Output the (x, y) coordinate of the center of the cell containing the given text.  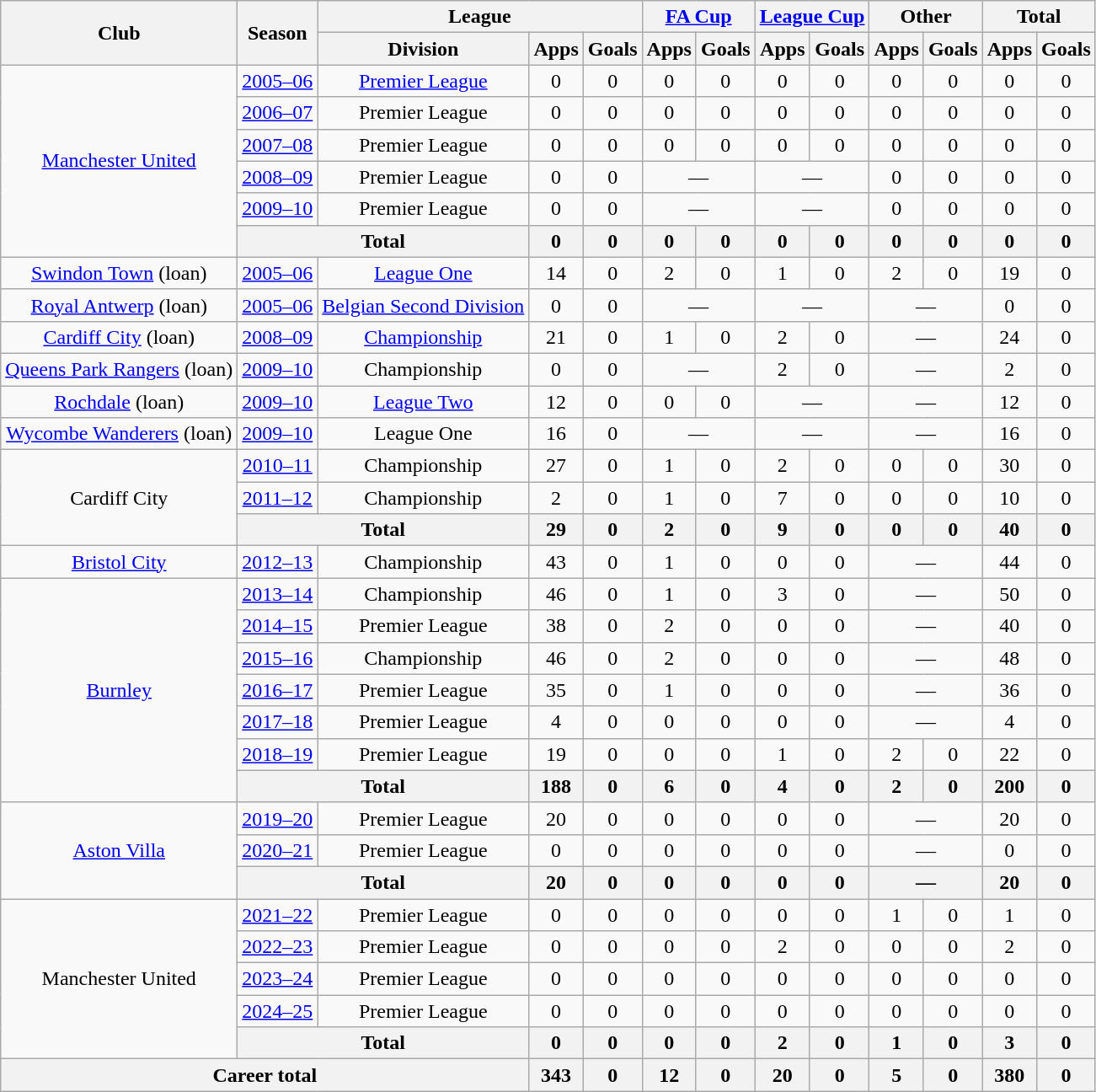
FA Cup (698, 17)
Career total (265, 1075)
36 (1009, 690)
2017–18 (278, 722)
Other (926, 17)
Bristol City (120, 562)
21 (556, 337)
2018–19 (278, 754)
200 (1009, 786)
43 (556, 562)
6 (669, 786)
Swindon Town (loan) (120, 273)
Club (120, 33)
7 (782, 498)
Cardiff City (loan) (120, 337)
League (480, 17)
2011–12 (278, 498)
14 (556, 273)
Belgian Second Division (423, 305)
44 (1009, 562)
50 (1009, 594)
Aston Villa (120, 850)
380 (1009, 1075)
2012–13 (278, 562)
League Two (423, 402)
5 (896, 1075)
Rochdale (loan) (120, 402)
343 (556, 1075)
Burnley (120, 690)
Cardiff City (120, 498)
2016–17 (278, 690)
Season (278, 33)
2006–07 (278, 113)
2007–08 (278, 145)
2010–11 (278, 466)
2023–24 (278, 979)
2014–15 (278, 626)
188 (556, 786)
2019–20 (278, 818)
30 (1009, 466)
2021–22 (278, 914)
48 (1009, 658)
24 (1009, 337)
27 (556, 466)
10 (1009, 498)
2020–21 (278, 850)
2015–16 (278, 658)
2013–14 (278, 594)
2022–23 (278, 947)
38 (556, 626)
Queens Park Rangers (loan) (120, 369)
22 (1009, 754)
35 (556, 690)
League Cup (812, 17)
9 (782, 530)
Wycombe Wanderers (loan) (120, 434)
Division (423, 49)
Royal Antwerp (loan) (120, 305)
2024–25 (278, 1011)
29 (556, 530)
